Return (X, Y) of the center of cell containing provided text 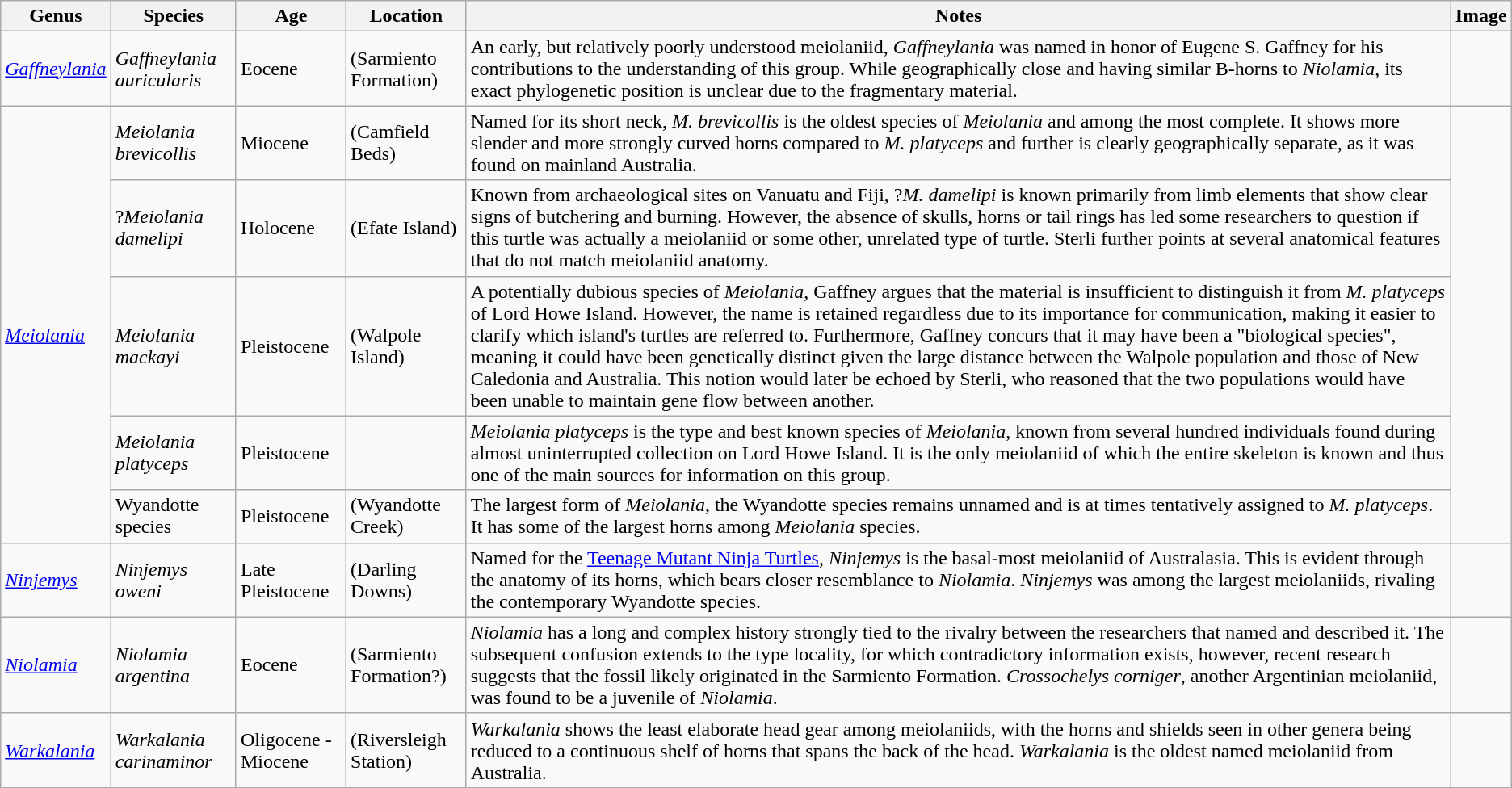
Image (1481, 16)
Ninjemys oweni (173, 580)
Species (173, 16)
Meiolania mackayi (173, 346)
Genus (56, 16)
(Wyandotte Creek) (407, 517)
Warkalania (56, 750)
(Sarmiento Formation?) (407, 665)
Niolamia argentina (173, 665)
Holocene (291, 228)
Gaffneylania (56, 69)
?Meiolania damelipi (173, 228)
Oligocene - Miocene (291, 750)
Meiolania brevicollis (173, 143)
Notes (958, 16)
(Walpole Island) (407, 346)
(Efate Island) (407, 228)
Gaffneylania auricularis (173, 69)
Late Pleistocene (291, 580)
Location (407, 16)
Ninjemys (56, 580)
Meiolania (56, 325)
Meiolania platyceps (173, 453)
Niolamia (56, 665)
Age (291, 16)
(Riversleigh Station) (407, 750)
(Camfield Beds) (407, 143)
(Sarmiento Formation) (407, 69)
(Darling Downs) (407, 580)
Wyandotte species (173, 517)
Warkalania carinaminor (173, 750)
Miocene (291, 143)
